Pinpoint the cell where the given text exists, returning its [X, Y] midpoint coordinate. 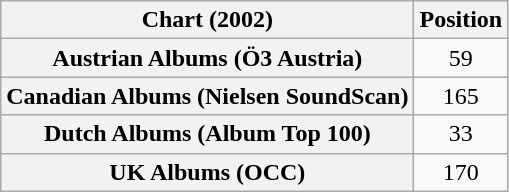
Austrian Albums (Ö3 Austria) [208, 58]
59 [461, 58]
Chart (2002) [208, 20]
165 [461, 96]
33 [461, 134]
UK Albums (OCC) [208, 172]
Dutch Albums (Album Top 100) [208, 134]
Canadian Albums (Nielsen SoundScan) [208, 96]
170 [461, 172]
Position [461, 20]
